Search for the cell housing the specified text and yield its (x, y) center coordinate. 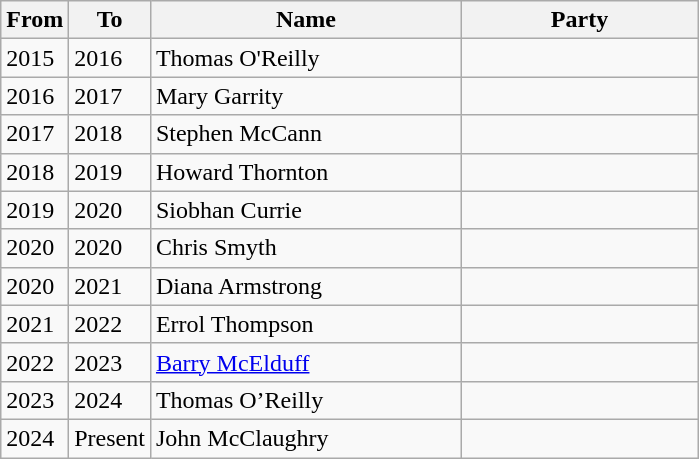
To (110, 20)
Chris Smyth (306, 248)
Name (306, 20)
Mary Garrity (306, 96)
Present (110, 438)
From (35, 20)
Errol Thompson (306, 324)
Thomas O’Reilly (306, 400)
Stephen McCann (306, 134)
Barry McElduff (306, 362)
Party (579, 20)
John McClaughry (306, 438)
2015 (35, 58)
Siobhan Currie (306, 210)
Diana Armstrong (306, 286)
Howard Thornton (306, 172)
Thomas O'Reilly (306, 58)
